Return [x, y] of the center of cell containing provided text 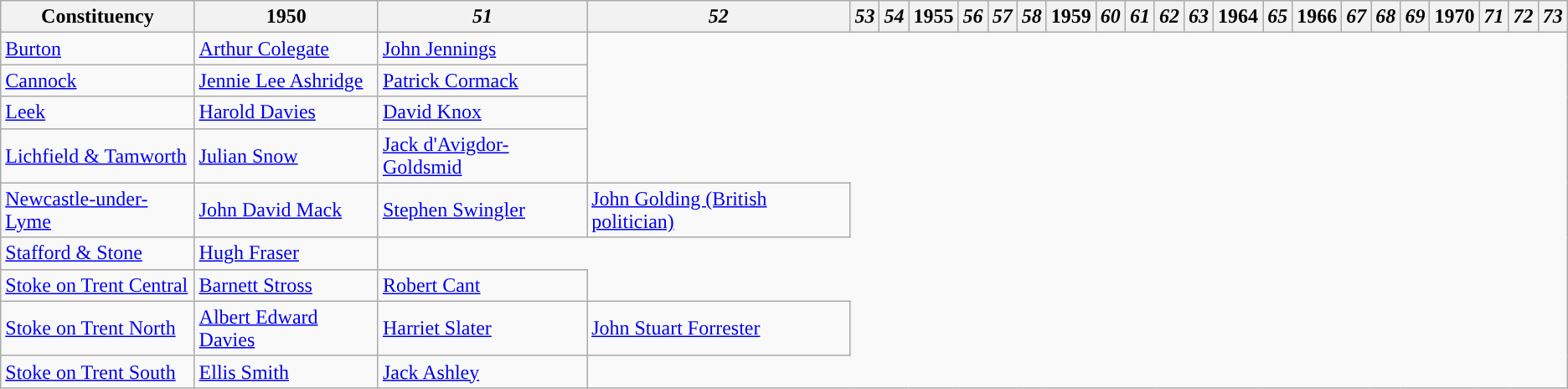
60 [1111, 17]
Leek [97, 112]
John David Mack [286, 210]
53 [864, 17]
Ellis Smith [286, 371]
1950 [286, 17]
Cannock [97, 80]
John Jennings [482, 49]
57 [1002, 17]
Albert Edward Davies [286, 329]
51 [482, 17]
71 [1494, 17]
Arthur Colegate [286, 49]
Julian Snow [286, 156]
67 [1357, 17]
John Golding (British politician) [719, 210]
Jack d'Avigdor-Goldsmid [482, 156]
John Stuart Forrester [719, 329]
Stafford & Stone [97, 253]
Constituency [97, 17]
62 [1169, 17]
69 [1416, 17]
63 [1199, 17]
56 [973, 17]
Harold Davies [286, 112]
72 [1523, 17]
David Knox [482, 112]
52 [719, 17]
1959 [1070, 17]
Stephen Swingler [482, 210]
Hugh Fraser [286, 253]
Barnett Stross [286, 285]
Stoke on Trent South [97, 371]
Jennie Lee Ashridge [286, 80]
73 [1553, 17]
Burton [97, 49]
54 [895, 17]
61 [1139, 17]
Patrick Cormack [482, 80]
68 [1385, 17]
Stoke on Trent North [97, 329]
Newcastle-under-Lyme [97, 210]
Robert Cant [482, 285]
Lichfield & Tamworth [97, 156]
Harriet Slater [482, 329]
1964 [1238, 17]
Jack Ashley [482, 371]
1970 [1454, 17]
1955 [933, 17]
Stoke on Trent Central [97, 285]
58 [1032, 17]
1966 [1317, 17]
65 [1278, 17]
